Identify which cell holds the provided text, then report its (X, Y) central coordinate. 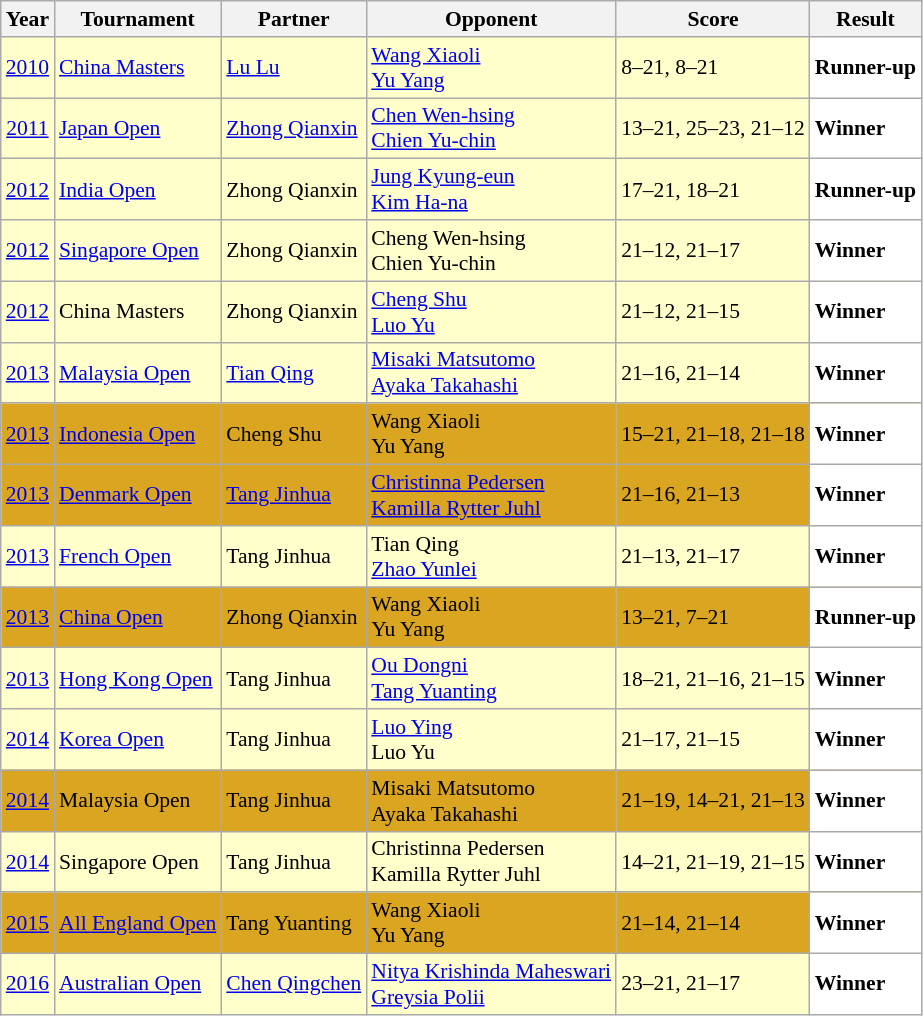
Result (866, 19)
21–12, 21–17 (713, 250)
23–21, 21–17 (713, 984)
15–21, 21–18, 21–18 (713, 434)
Hong Kong Open (138, 678)
Indonesia Open (138, 434)
Denmark Open (138, 496)
Chen Qingchen (294, 984)
Tang Yuanting (294, 924)
French Open (138, 556)
21–13, 21–17 (713, 556)
Tian Qing (294, 372)
8–21, 8–21 (713, 68)
Cheng Wen-hsing Chien Yu-chin (491, 250)
21–19, 14–21, 21–13 (713, 800)
Australian Open (138, 984)
China Open (138, 618)
Chen Wen-hsing Chien Yu-chin (491, 128)
14–21, 21–19, 21–15 (713, 862)
Year (28, 19)
Cheng Shu Luo Yu (491, 312)
All England Open (138, 924)
17–21, 18–21 (713, 190)
Score (713, 19)
Japan Open (138, 128)
Tournament (138, 19)
21–16, 21–14 (713, 372)
18–21, 21–16, 21–15 (713, 678)
Opponent (491, 19)
2011 (28, 128)
21–17, 21–15 (713, 740)
Ou Dongni Tang Yuanting (491, 678)
21–16, 21–13 (713, 496)
13–21, 7–21 (713, 618)
2016 (28, 984)
21–12, 21–15 (713, 312)
2010 (28, 68)
2015 (28, 924)
Nitya Krishinda Maheswari Greysia Polii (491, 984)
Lu Lu (294, 68)
Partner (294, 19)
Luo Ying Luo Yu (491, 740)
India Open (138, 190)
Tian Qing Zhao Yunlei (491, 556)
21–14, 21–14 (713, 924)
Jung Kyung-eun Kim Ha-na (491, 190)
13–21, 25–23, 21–12 (713, 128)
Korea Open (138, 740)
Cheng Shu (294, 434)
